Return [X, Y] of the center of cell containing provided text 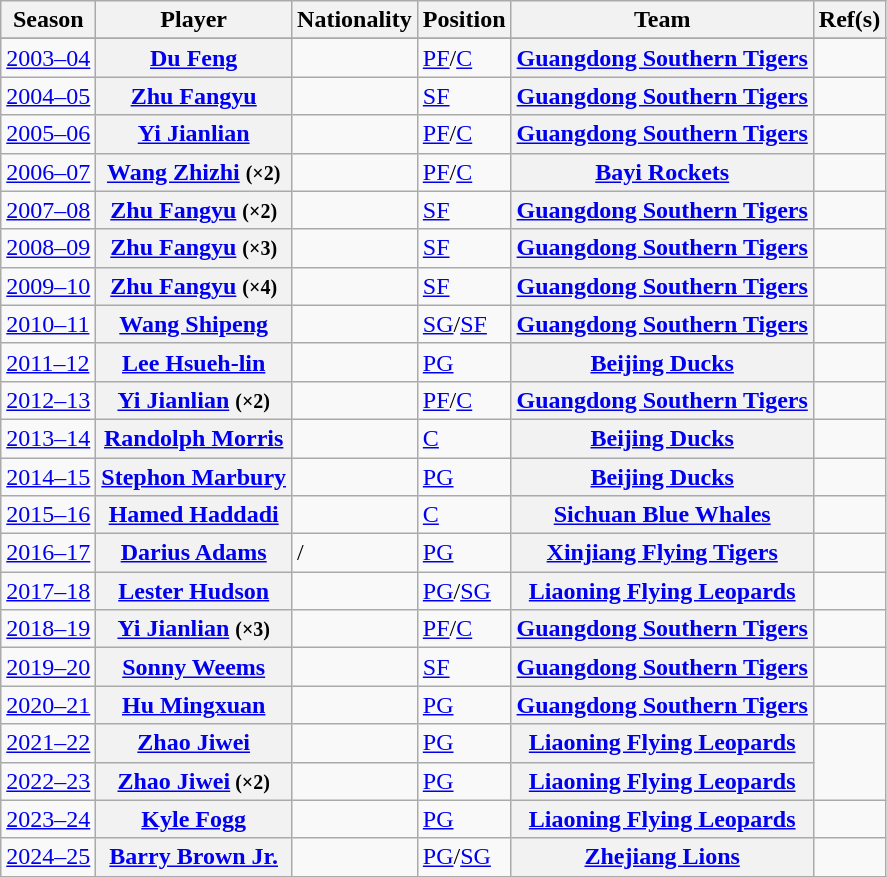
2004–05 [48, 96]
Darius Adams [194, 553]
Season [48, 20]
2010–11 [48, 324]
Du Feng [194, 58]
Sonny Weems [194, 667]
Zhu Fangyu [194, 96]
2009–10 [48, 286]
Zhu Fangyu (×3) [194, 248]
2006–07 [48, 172]
2024–25 [48, 857]
Wang Shipeng [194, 324]
2003–04 [48, 58]
Yi Jianlian [194, 134]
2018–19 [48, 629]
2005–06 [48, 134]
Zhu Fangyu (×2) [194, 210]
Yi Jianlian (×2) [194, 400]
2012–13 [48, 400]
2017–18 [48, 591]
Nationality [355, 20]
Zhao Jiwei (×2) [194, 781]
Hamed Haddadi [194, 515]
Zhejiang Lions [662, 857]
Zhao Jiwei [194, 743]
Wang Zhizhi (×2) [194, 172]
2011–12 [48, 362]
Lee Hsueh-lin [194, 362]
Stephon Marbury [194, 477]
2022–23 [48, 781]
Position [464, 20]
Team [662, 20]
SG/SF [464, 324]
2013–14 [48, 438]
Bayi Rockets [662, 172]
2007–08 [48, 210]
Kyle Fogg [194, 819]
Yi Jianlian (×3) [194, 629]
2008–09 [48, 248]
2016–17 [48, 553]
Player [194, 20]
Randolph Morris [194, 438]
2021–22 [48, 743]
Sichuan Blue Whales [662, 515]
Hu Mingxuan [194, 705]
2023–24 [48, 819]
2014–15 [48, 477]
Barry Brown Jr. [194, 857]
Ref(s) [849, 20]
Xinjiang Flying Tigers [662, 553]
/ [355, 553]
Lester Hudson [194, 591]
2015–16 [48, 515]
2019–20 [48, 667]
2020–21 [48, 705]
Zhu Fangyu (×4) [194, 286]
